For the text-containing cell, return its midpoint in [x, y] coordinate format. 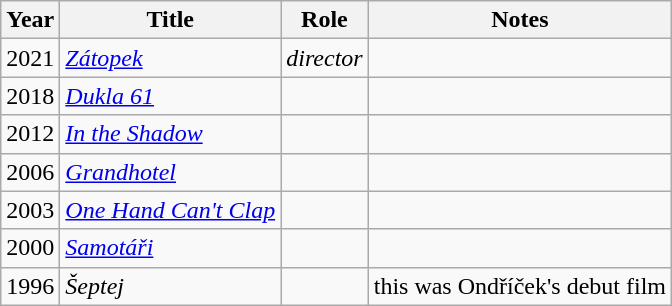
director [324, 58]
Šeptej [170, 286]
2018 [30, 96]
2021 [30, 58]
Grandhotel [170, 172]
Dukla 61 [170, 96]
2006 [30, 172]
In the Shadow [170, 134]
2012 [30, 134]
Title [170, 20]
Notes [520, 20]
this was Ondříček's debut film [520, 286]
One Hand Can't Clap [170, 210]
1996 [30, 286]
2000 [30, 248]
2003 [30, 210]
Year [30, 20]
Zátopek [170, 58]
Samotáři [170, 248]
Role [324, 20]
